From the cell containing the given text, extract its center point as [x, y] coordinate. 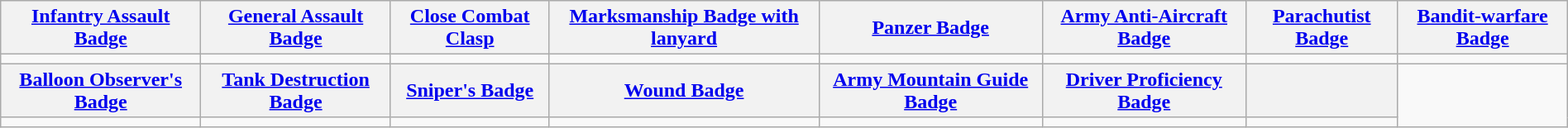
Infantry Assault Badge [101, 28]
Bandit-warfare Badge [1482, 28]
Marksmanship Badge with lanyard [684, 28]
Army Mountain Guide Badge [930, 91]
General Assault Badge [296, 28]
Driver Proficiency Badge [1144, 91]
Balloon Observer's Badge [101, 91]
Sniper's Badge [470, 91]
Close Combat Clasp [470, 28]
Parachutist Badge [1322, 28]
Panzer Badge [930, 28]
Wound Badge [684, 91]
Tank Destruction Badge [296, 91]
Army Anti-Aircraft Badge [1144, 28]
